For the text-containing cell, return its midpoint in (x, y) coordinate format. 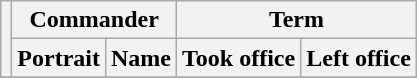
Commander (94, 20)
Term (297, 20)
Left office (359, 58)
Took office (239, 58)
Portrait (59, 58)
Name (140, 58)
